Return (x, y) of the center of cell containing provided text 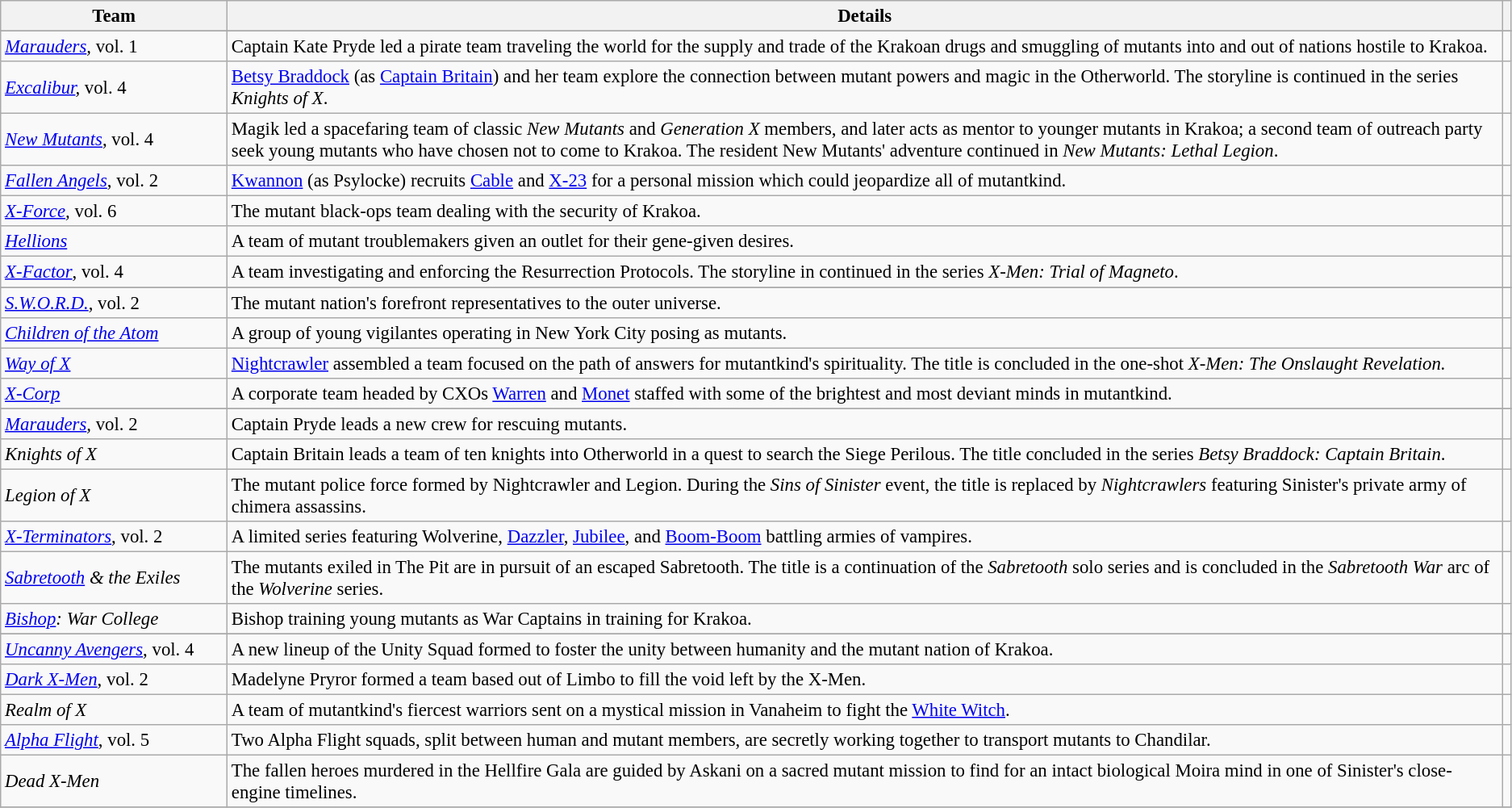
Kwannon (as Psylocke) recruits Cable and X-23 for a personal mission which could jeopardize all of mutantkind. (865, 181)
The mutant nation's forefront representatives to the outer universe. (865, 303)
Children of the Atom (115, 333)
Team (115, 16)
X-Terminators, vol. 2 (115, 537)
X-Force, vol. 6 (115, 211)
Dark X-Men, vol. 2 (115, 680)
A team of mutant troublemakers given an outlet for their gene-given desires. (865, 241)
A new lineup of the Unity Squad formed to foster the unity between humanity and the mutant nation of Krakoa. (865, 650)
Realm of X (115, 710)
Excalibur, vol. 4 (115, 87)
A group of young vigilantes operating in New York City posing as mutants. (865, 333)
Captain Pryde leads a new crew for rescuing mutants. (865, 424)
Madelyne Pryror formed a team based out of Limbo to fill the void left by the X-Men. (865, 680)
Way of X (115, 363)
Sabretooth & the Exiles (115, 578)
X-Corp (115, 393)
Two Alpha Flight squads, split between human and mutant members, are secretly working together to transport mutants to Chandilar. (865, 740)
Bishop training young mutants as War Captains in training for Krakoa. (865, 619)
Bishop: War College (115, 619)
Fallen Angels, vol. 2 (115, 181)
Details (865, 16)
A limited series featuring Wolverine, Dazzler, Jubilee, and Boom-Boom battling armies of vampires. (865, 537)
The mutant black-ops team dealing with the security of Krakoa. (865, 211)
Marauders, vol. 2 (115, 424)
Uncanny Avengers, vol. 4 (115, 650)
A corporate team headed by CXOs Warren and Monet staffed with some of the brightest and most deviant minds in mutantkind. (865, 393)
A team investigating and enforcing the Resurrection Protocols. The storyline in continued in the series X-Men: Trial of Magneto. (865, 272)
Alpha Flight, vol. 5 (115, 740)
Hellions (115, 241)
Legion of X (115, 496)
Knights of X (115, 454)
X-Factor, vol. 4 (115, 272)
A team of mutantkind's fiercest warriors sent on a mystical mission in Vanaheim to fight the White Witch. (865, 710)
New Mutants, vol. 4 (115, 140)
S.W.O.R.D., vol. 2 (115, 303)
Dead X-Men (115, 781)
Marauders, vol. 1 (115, 47)
